Return the (x, y) coordinate for the center point of the cell that contains the specified text.  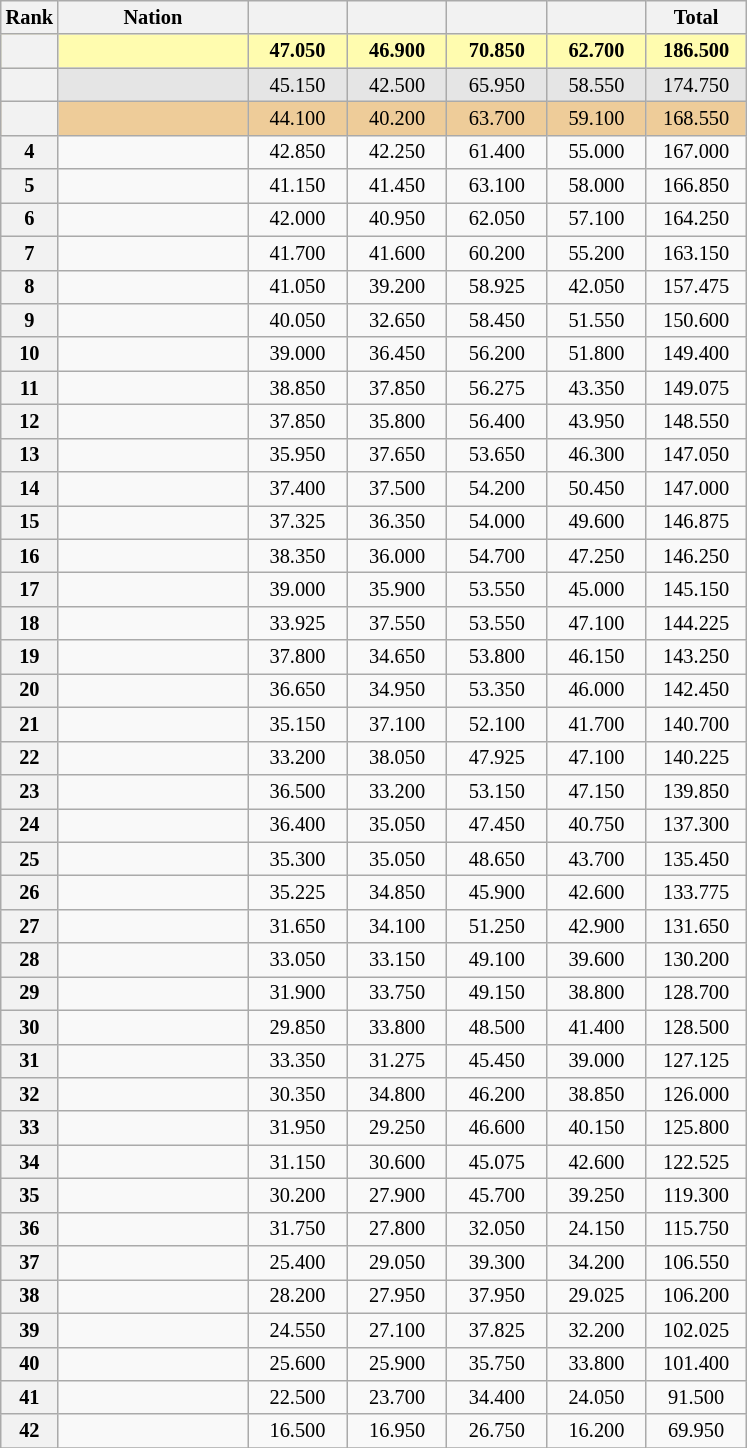
52.100 (497, 724)
36.350 (397, 522)
24.150 (597, 1229)
59.100 (597, 118)
37.650 (397, 455)
21 (30, 724)
91.500 (696, 1397)
149.075 (696, 388)
58.550 (597, 85)
29.250 (397, 1128)
28.200 (298, 1296)
9 (30, 320)
102.025 (696, 1330)
36.000 (397, 556)
35.300 (298, 859)
27.100 (397, 1330)
60.200 (497, 253)
147.050 (696, 455)
148.550 (696, 421)
47.450 (497, 825)
31.275 (397, 1061)
35.225 (298, 892)
33.350 (298, 1061)
145.150 (696, 589)
41 (30, 1397)
31.150 (298, 1162)
58.450 (497, 320)
54.700 (497, 556)
8 (30, 287)
63.700 (497, 118)
23.700 (397, 1397)
45.150 (298, 85)
26.750 (497, 1431)
56.200 (497, 354)
39.600 (597, 960)
42.050 (597, 287)
37.100 (397, 724)
19 (30, 657)
42 (30, 1431)
39.300 (497, 1263)
48.500 (497, 1027)
33.150 (397, 960)
40.950 (397, 219)
49.600 (597, 522)
49.150 (497, 993)
47.925 (497, 758)
24 (30, 825)
186.500 (696, 51)
150.600 (696, 320)
47.150 (597, 791)
53.350 (497, 690)
31.650 (298, 926)
24.050 (597, 1397)
13 (30, 455)
55.000 (597, 152)
40 (30, 1364)
51.550 (597, 320)
34.850 (397, 892)
28 (30, 960)
142.450 (696, 690)
34.950 (397, 690)
45.450 (497, 1061)
37.550 (397, 623)
15 (30, 522)
45.700 (497, 1195)
128.700 (696, 993)
20 (30, 690)
167.000 (696, 152)
126.000 (696, 1094)
122.525 (696, 1162)
40.150 (597, 1128)
149.400 (696, 354)
32.200 (597, 1330)
40.750 (597, 825)
147.000 (696, 489)
30.200 (298, 1195)
41.150 (298, 186)
22 (30, 758)
36.650 (298, 690)
31.950 (298, 1128)
18 (30, 623)
34.800 (397, 1094)
38.800 (597, 993)
37 (30, 1263)
34.200 (597, 1263)
25.900 (397, 1364)
36.500 (298, 791)
41.050 (298, 287)
31 (30, 1061)
Rank (30, 17)
25 (30, 859)
22.500 (298, 1397)
37.825 (497, 1330)
34.100 (397, 926)
29.025 (597, 1296)
27.800 (397, 1229)
63.100 (497, 186)
17 (30, 589)
38.350 (298, 556)
53.150 (497, 791)
16.200 (597, 1431)
33.925 (298, 623)
119.300 (696, 1195)
30 (30, 1027)
53.650 (497, 455)
45.900 (497, 892)
24.550 (298, 1330)
36.450 (397, 354)
41.400 (597, 1027)
133.775 (696, 892)
50.450 (597, 489)
27.950 (397, 1296)
27.900 (397, 1195)
45.000 (597, 589)
46.300 (597, 455)
29.850 (298, 1027)
37.950 (497, 1296)
35.150 (298, 724)
144.225 (696, 623)
135.450 (696, 859)
131.650 (696, 926)
130.200 (696, 960)
51.250 (497, 926)
174.750 (696, 85)
37.500 (397, 489)
49.100 (497, 960)
Total (696, 17)
32.050 (497, 1229)
44.100 (298, 118)
25.400 (298, 1263)
16.950 (397, 1431)
23 (30, 791)
115.750 (696, 1229)
143.250 (696, 657)
33 (30, 1128)
140.700 (696, 724)
164.250 (696, 219)
70.850 (497, 51)
42.500 (397, 85)
35 (30, 1195)
58.925 (497, 287)
27 (30, 926)
38.050 (397, 758)
137.300 (696, 825)
16 (30, 556)
39.250 (597, 1195)
5 (30, 186)
34 (30, 1162)
6 (30, 219)
32.650 (397, 320)
47.250 (597, 556)
36 (30, 1229)
37.800 (298, 657)
166.850 (696, 186)
16.500 (298, 1431)
163.150 (696, 253)
Nation (153, 17)
48.650 (497, 859)
125.800 (696, 1128)
46.900 (397, 51)
62.050 (497, 219)
36.400 (298, 825)
26 (30, 892)
54.200 (497, 489)
140.225 (696, 758)
69.950 (696, 1431)
40.200 (397, 118)
168.550 (696, 118)
42.250 (397, 152)
43.700 (597, 859)
25.600 (298, 1364)
12 (30, 421)
7 (30, 253)
128.500 (696, 1027)
58.000 (597, 186)
30.600 (397, 1162)
55.200 (597, 253)
30.350 (298, 1094)
146.250 (696, 556)
101.400 (696, 1364)
35.800 (397, 421)
45.075 (497, 1162)
47.050 (298, 51)
46.200 (497, 1094)
43.350 (597, 388)
43.950 (597, 421)
51.800 (597, 354)
37.400 (298, 489)
38 (30, 1296)
35.750 (497, 1364)
139.850 (696, 791)
56.275 (497, 388)
32 (30, 1094)
106.200 (696, 1296)
61.400 (497, 152)
56.400 (497, 421)
42.900 (597, 926)
33.050 (298, 960)
46.000 (597, 690)
33.750 (397, 993)
31.750 (298, 1229)
11 (30, 388)
31.900 (298, 993)
106.550 (696, 1263)
39 (30, 1330)
57.100 (597, 219)
34.400 (497, 1397)
157.475 (696, 287)
46.150 (597, 657)
35.900 (397, 589)
10 (30, 354)
65.950 (497, 85)
35.950 (298, 455)
41.450 (397, 186)
40.050 (298, 320)
54.000 (497, 522)
39.200 (397, 287)
46.600 (497, 1128)
62.700 (597, 51)
127.125 (696, 1061)
14 (30, 489)
29 (30, 993)
146.875 (696, 522)
42.000 (298, 219)
29.050 (397, 1263)
37.325 (298, 522)
53.800 (497, 657)
42.850 (298, 152)
34.650 (397, 657)
41.600 (397, 253)
4 (30, 152)
